Detect which cell encompasses the target text, then output its [X, Y] center coordinate. 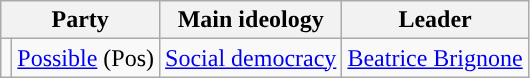
Social democracy [251, 58]
Leader [435, 20]
Possible (Pos) [86, 58]
Party [80, 20]
Main ideology [251, 20]
Beatrice Brignone [435, 58]
